Capture the cell that displays the provided text and extract its [x, y] central coordinate. 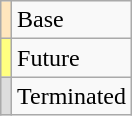
Future [72, 58]
Terminated [72, 96]
Base [72, 20]
